Capture the cell that displays the provided text and extract its (X, Y) central coordinate. 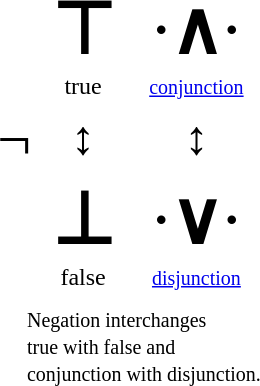
↕ (83, 138)
⊥ (83, 218)
true (83, 86)
false (83, 278)
